Provide the (x, y) coordinate of the cell's center where the given text is located.  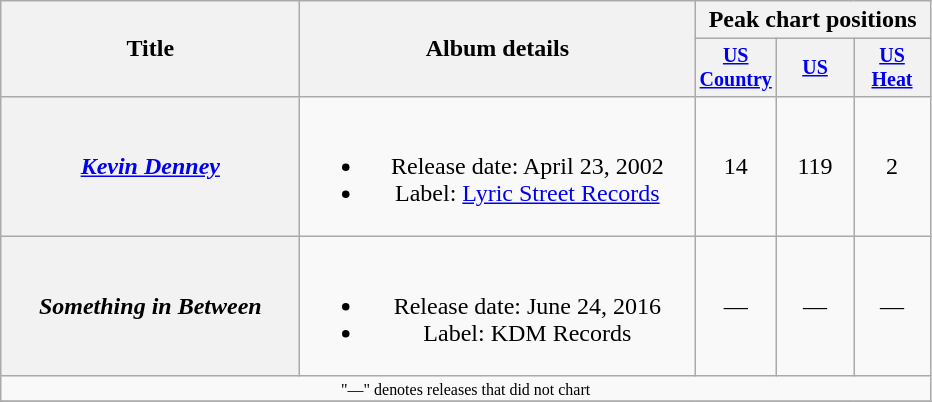
Something in Between (150, 306)
Album details (498, 49)
Title (150, 49)
Release date: June 24, 2016Label: KDM Records (498, 306)
Kevin Denney (150, 166)
Peak chart positions (813, 20)
US Country (736, 68)
US (816, 68)
14 (736, 166)
US Heat (892, 68)
2 (892, 166)
Release date: April 23, 2002Label: Lyric Street Records (498, 166)
"—" denotes releases that did not chart (466, 388)
119 (816, 166)
